Find where the given text appears and provide that cell's center as [X, Y] coordinate. 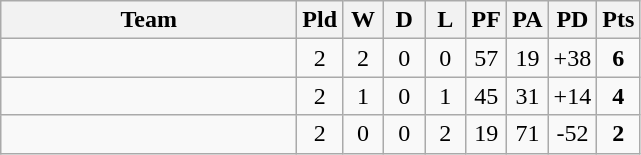
-52 [572, 134]
+14 [572, 96]
Pld [320, 20]
Pts [618, 20]
L [446, 20]
57 [486, 58]
6 [618, 58]
PA [528, 20]
W [364, 20]
45 [486, 96]
Team [149, 20]
D [404, 20]
PF [486, 20]
71 [528, 134]
PD [572, 20]
+38 [572, 58]
31 [528, 96]
4 [618, 96]
